Provide the (x, y) coordinate of the cell's center where the given text is located.  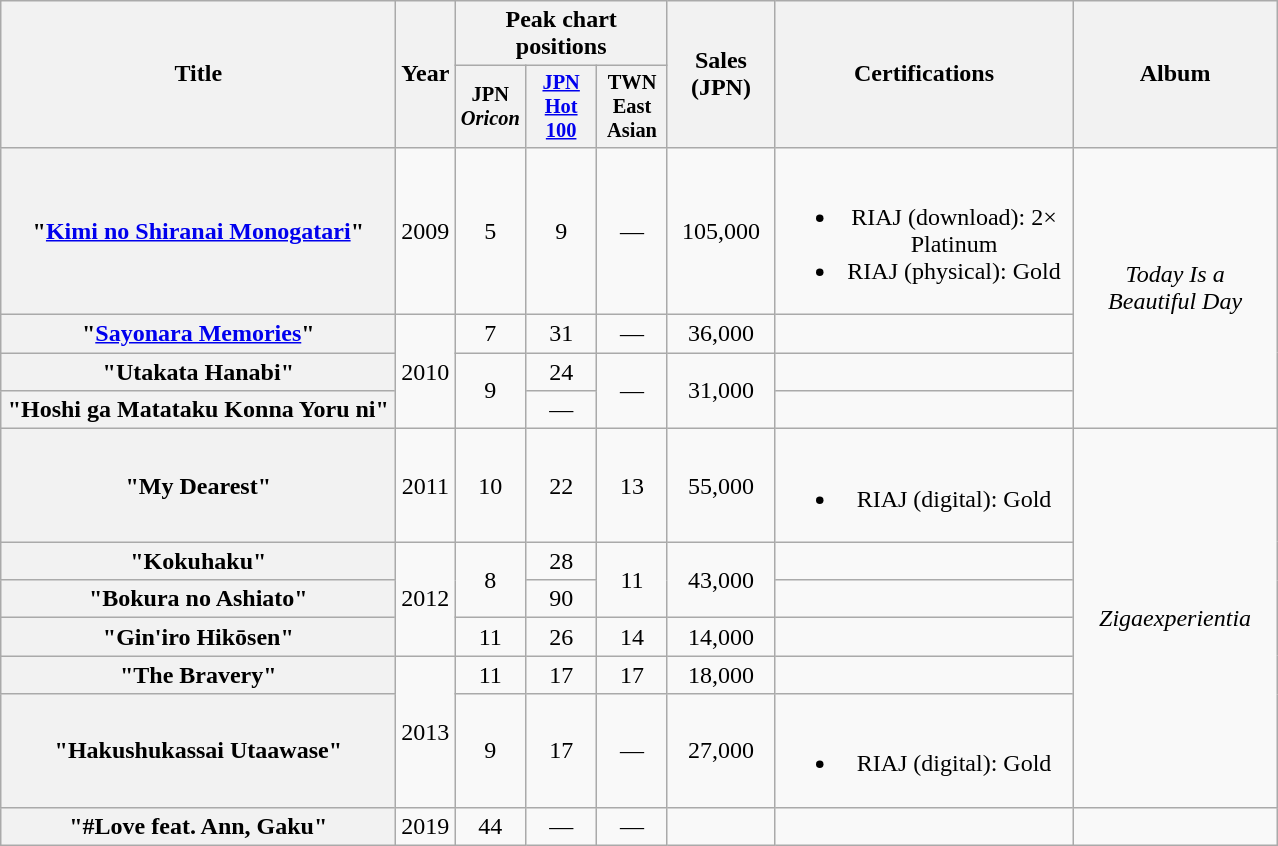
"Utakata Hanabi" (198, 372)
28 (562, 561)
13 (632, 486)
105,000 (720, 230)
"#Love feat. Ann, Gaku" (198, 826)
"Sayonara Memories" (198, 334)
36,000 (720, 334)
18,000 (720, 675)
Zigaexperientia (1176, 618)
Peak chart positions (562, 34)
27,000 (720, 750)
5 (490, 230)
Sales (JPN) (720, 74)
"Kokuhaku" (198, 561)
"Gin'iro Hikōsen" (198, 637)
2010 (426, 372)
"Bokura no Ashiato" (198, 599)
JPN Hot 100 (562, 107)
14,000 (720, 637)
8 (490, 580)
RIAJ (download): 2× PlatinumRIAJ (physical): Gold (924, 230)
31,000 (720, 391)
Title (198, 74)
2019 (426, 826)
90 (562, 599)
31 (562, 334)
2013 (426, 732)
2012 (426, 599)
7 (490, 334)
"My Dearest" (198, 486)
Certifications (924, 74)
TWN East Asian (632, 107)
22 (562, 486)
14 (632, 637)
"The Bravery" (198, 675)
26 (562, 637)
2009 (426, 230)
Album (1176, 74)
43,000 (720, 580)
10 (490, 486)
"Kimi no Shiranai Monogatari" (198, 230)
2011 (426, 486)
55,000 (720, 486)
44 (490, 826)
Year (426, 74)
24 (562, 372)
Today Is a Beautiful Day (1176, 288)
"Hakushukassai Utaawase" (198, 750)
"Hoshi ga Matataku Konna Yoru ni" (198, 410)
JPN Oricon (490, 107)
